Pinpoint the cell where the given text exists, returning its (x, y) midpoint coordinate. 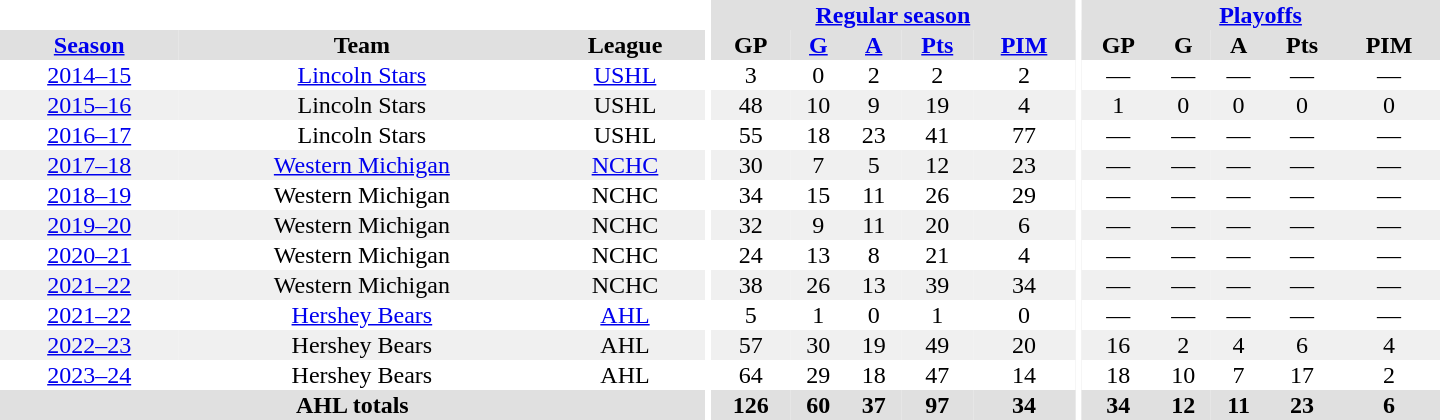
17 (1302, 375)
60 (818, 405)
2018–19 (89, 195)
2014–15 (89, 75)
97 (937, 405)
57 (751, 345)
47 (937, 375)
38 (751, 285)
2017–18 (89, 165)
2015–16 (89, 105)
32 (751, 225)
39 (937, 285)
2020–21 (89, 255)
41 (937, 135)
8 (874, 255)
Season (89, 45)
21 (937, 255)
14 (1024, 375)
77 (1024, 135)
2016–17 (89, 135)
64 (751, 375)
126 (751, 405)
2019–20 (89, 225)
Team (362, 45)
AHL totals (352, 405)
48 (751, 105)
Regular season (893, 15)
3 (751, 75)
24 (751, 255)
15 (818, 195)
League (624, 45)
49 (937, 345)
16 (1118, 345)
55 (751, 135)
2023–24 (89, 375)
Playoffs (1260, 15)
37 (874, 405)
2022–23 (89, 345)
